Extract the (X, Y) coordinate from the center of the cell holding the provided text.  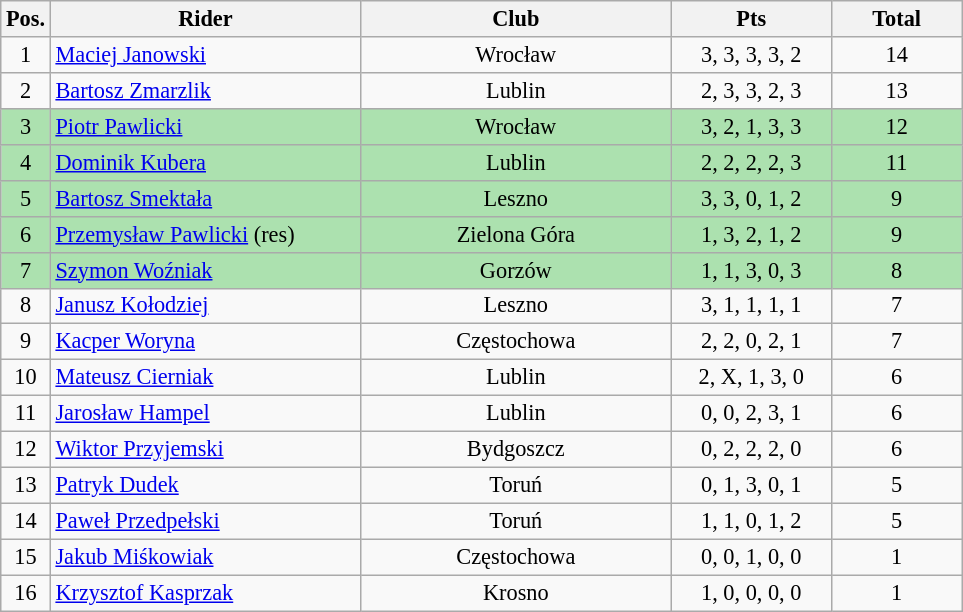
Club (516, 19)
Paweł Przedpełski (205, 521)
1, 1, 0, 1, 2 (751, 521)
Krzysztof Kasprzak (205, 593)
Patryk Dudek (205, 485)
0, 1, 3, 0, 1 (751, 485)
0, 0, 1, 0, 0 (751, 557)
3, 2, 1, 3, 3 (751, 126)
Kacper Woryna (205, 342)
Krosno (516, 593)
16 (26, 593)
Piotr Pawlicki (205, 126)
Bydgoszcz (516, 450)
2, 2, 2, 2, 3 (751, 162)
2, X, 1, 3, 0 (751, 378)
4 (26, 162)
2, 3, 3, 2, 3 (751, 90)
Total (896, 19)
Przemysław Pawlicki (res) (205, 234)
Bartosz Smektała (205, 198)
0, 0, 2, 3, 1 (751, 414)
3, 3, 0, 1, 2 (751, 198)
1, 0, 0, 0, 0 (751, 593)
Szymon Woźniak (205, 270)
Rider (205, 19)
Wiktor Przyjemski (205, 450)
2, 2, 0, 2, 1 (751, 342)
15 (26, 557)
Mateusz Cierniak (205, 378)
Janusz Kołodziej (205, 306)
0, 2, 2, 2, 0 (751, 450)
2 (26, 90)
Maciej Janowski (205, 55)
Gorzów (516, 270)
Dominik Kubera (205, 162)
3, 1, 1, 1, 1 (751, 306)
1, 3, 2, 1, 2 (751, 234)
10 (26, 378)
Pos. (26, 19)
1, 1, 3, 0, 3 (751, 270)
Pts (751, 19)
Bartosz Zmarzlik (205, 90)
Jakub Miśkowiak (205, 557)
Zielona Góra (516, 234)
3 (26, 126)
3, 3, 3, 3, 2 (751, 55)
Jarosław Hampel (205, 414)
